From the cell containing the given text, extract its center point as [x, y] coordinate. 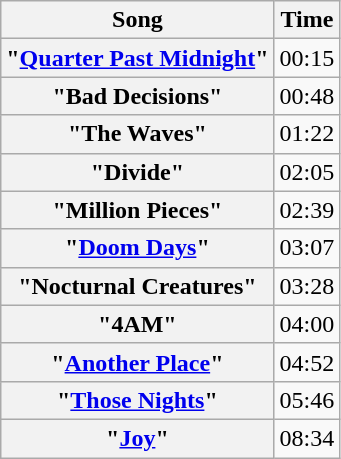
05:46 [307, 400]
Time [307, 20]
04:00 [307, 324]
08:34 [307, 438]
Song [138, 20]
"Quarter Past Midnight" [138, 58]
"Another Place" [138, 362]
"Million Pieces" [138, 210]
"Doom Days" [138, 248]
03:07 [307, 248]
03:28 [307, 286]
02:05 [307, 172]
"The Waves" [138, 134]
02:39 [307, 210]
"Joy" [138, 438]
00:48 [307, 96]
"Nocturnal Creatures" [138, 286]
"Bad Decisions" [138, 96]
01:22 [307, 134]
00:15 [307, 58]
"Those Nights" [138, 400]
"4AM" [138, 324]
"Divide" [138, 172]
04:52 [307, 362]
